Output the (X, Y) coordinate of the center of the cell containing the given text.  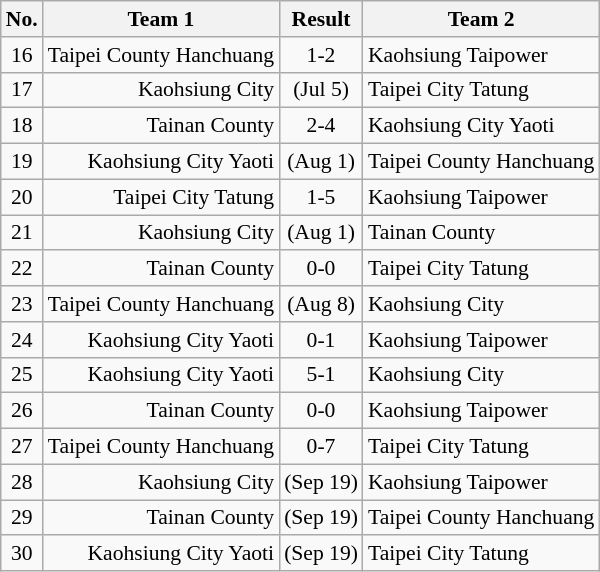
Result (321, 19)
0-7 (321, 447)
30 (22, 554)
25 (22, 375)
Team 2 (481, 19)
28 (22, 482)
19 (22, 162)
0-1 (321, 340)
20 (22, 197)
2-4 (321, 126)
(Aug 8) (321, 304)
29 (22, 518)
No. (22, 19)
24 (22, 340)
17 (22, 90)
21 (22, 233)
22 (22, 269)
23 (22, 304)
Team 1 (161, 19)
1-2 (321, 55)
26 (22, 411)
18 (22, 126)
16 (22, 55)
1-5 (321, 197)
5-1 (321, 375)
(Jul 5) (321, 90)
27 (22, 447)
